Scan for the cell matching the given text and deliver its (x, y) coordinate at center. 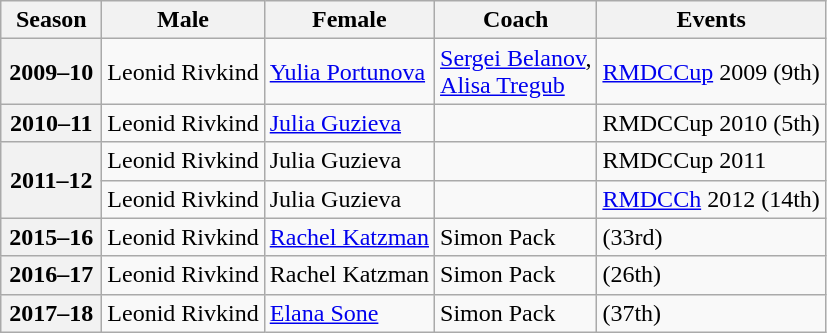
RMDCCup 2010 (5th) (711, 123)
Female (349, 20)
Coach (516, 20)
2010–11 (52, 123)
Yulia Portunova (349, 72)
Sergei Belanov,Alisa Tregub (516, 72)
(26th) (711, 275)
Male (183, 20)
Events (711, 20)
RMDCCup 2009 (9th) (711, 72)
(33rd) (711, 237)
2016–17 (52, 275)
RMDCCup 2011 (711, 161)
2017–18 (52, 313)
2011–12 (52, 180)
Elana Sone (349, 313)
Season (52, 20)
2015–16 (52, 237)
(37th) (711, 313)
2009–10 (52, 72)
RMDCCh 2012 (14th) (711, 199)
